Return the [X, Y] coordinate for the center point of the cell that contains the specified text.  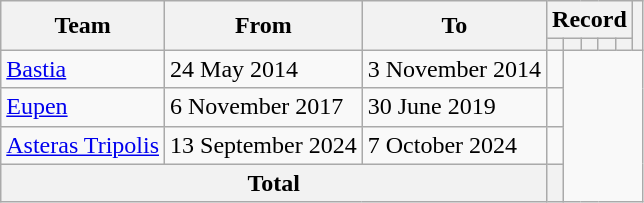
Bastia [83, 69]
13 September 2024 [264, 145]
Record [590, 20]
Total [274, 183]
7 October 2024 [454, 145]
24 May 2014 [264, 69]
30 June 2019 [454, 107]
Asteras Tripolis [83, 145]
To [454, 26]
3 November 2014 [454, 69]
Team [83, 26]
Eupen [83, 107]
From [264, 26]
6 November 2017 [264, 107]
